Pinpoint the cell where the given text exists, returning its [x, y] midpoint coordinate. 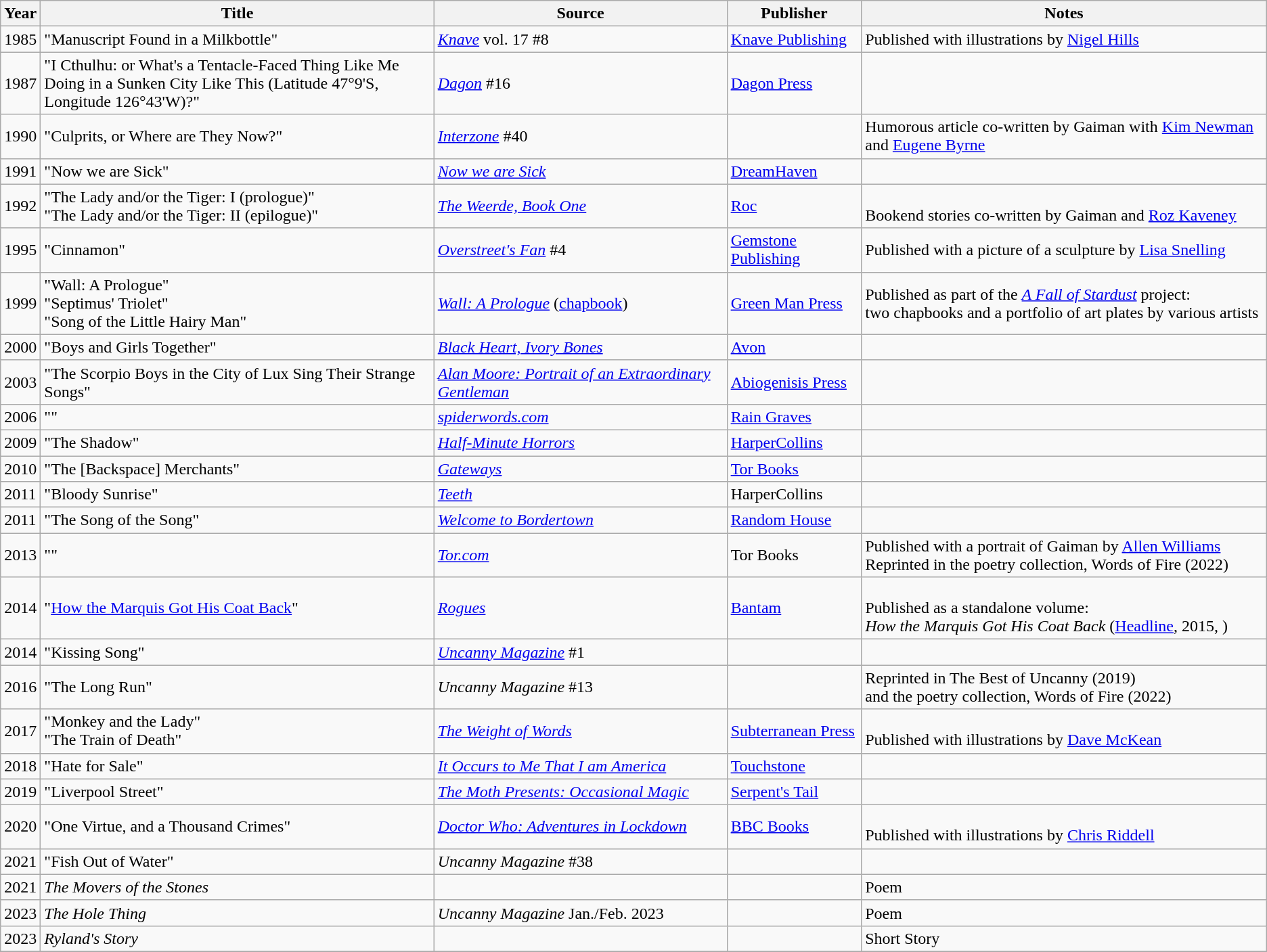
"Fish Out of Water" [237, 861]
Alan Moore: Portrait of an Extraordinary Gentleman [581, 382]
"Boys and Girls Together" [237, 347]
Avon [795, 347]
"The Song of the Song" [237, 520]
"Bloody Sunrise" [237, 495]
"Now we are Sick" [237, 171]
Uncanny Magazine #13 [581, 687]
"Cinnamon" [237, 250]
2016 [20, 687]
The Weerde, Book One [581, 206]
1992 [20, 206]
It Occurs to Me That I am America [581, 766]
Gateways [581, 469]
Published with illustrations by Chris Riddell [1064, 827]
Gemstone Publishing [795, 250]
"Kissing Song" [237, 652]
2019 [20, 792]
Reprinted in The Best of Uncanny (2019) and the poetry collection, Words of Fire (2022) [1064, 687]
"The Scorpio Boys in the City of Lux Sing Their Strange Songs" [237, 382]
"Wall: A Prologue""Septimus' Triolet""Song of the Little Hairy Man" [237, 303]
1987 [20, 83]
2010 [20, 469]
Random House [795, 520]
Published as a standalone volume:How the Marquis Got His Coat Back (Headline, 2015, ) [1064, 608]
Interzone #40 [581, 137]
The Moth Presents: Occasional Magic [581, 792]
Published with illustrations by Nigel Hills [1064, 39]
1999 [20, 303]
"The Long Run" [237, 687]
1985 [20, 39]
Touchstone [795, 766]
Black Heart, Ivory Bones [581, 347]
BBC Books [795, 827]
1995 [20, 250]
Title [237, 14]
2000 [20, 347]
Bantam [795, 608]
Wall: A Prologue (chapbook) [581, 303]
Serpent's Tail [795, 792]
2017 [20, 731]
The Weight of Words [581, 731]
Published with a portrait of Gaiman by Allen WilliamsReprinted in the poetry collection, Words of Fire (2022) [1064, 555]
Notes [1064, 14]
"How the Marquis Got His Coat Back" [237, 608]
"Monkey and the Lady""The Train of Death" [237, 731]
2020 [20, 827]
"Liverpool Street" [237, 792]
Green Man Press [795, 303]
Knave vol. 17 #8 [581, 39]
Source [581, 14]
"One Virtue, and a Thousand Crimes" [237, 827]
Now we are Sick [581, 171]
Welcome to Bordertown [581, 520]
Rain Graves [795, 417]
Roc [795, 206]
Dagon Press [795, 83]
Tor.com [581, 555]
Abiogenisis Press [795, 382]
spiderwords.com [581, 417]
1990 [20, 137]
Half-Minute Horrors [581, 443]
Publisher [795, 14]
Short Story [1064, 938]
"Manuscript Found in a Milkbottle" [237, 39]
Teeth [581, 495]
Published with a picture of a sculpture by Lisa Snelling [1064, 250]
DreamHaven [795, 171]
Rogues [581, 608]
"Hate for Sale" [237, 766]
"The Lady and/or the Tiger: I (prologue)""The Lady and/or the Tiger: II (epilogue)" [237, 206]
"The [Backspace] Merchants" [237, 469]
2009 [20, 443]
"I Cthulhu: or What's a Tentacle-Faced Thing Like MeDoing in a Sunken City Like This (Latitude 47°9'S, Longitude 126°43'W)?" [237, 83]
"Culprits, or Where are They Now?" [237, 137]
Uncanny Magazine #38 [581, 861]
Year [20, 14]
"The Shadow" [237, 443]
Uncanny Magazine Jan./Feb. 2023 [581, 913]
1991 [20, 171]
Doctor Who: Adventures in Lockdown [581, 827]
2013 [20, 555]
2003 [20, 382]
Bookend stories co-written by Gaiman and Roz Kaveney [1064, 206]
The Movers of the Stones [237, 887]
Published with illustrations by Dave McKean [1064, 731]
2006 [20, 417]
Dagon #16 [581, 83]
Ryland's Story [237, 938]
2018 [20, 766]
Overstreet's Fan #4 [581, 250]
Knave Publishing [795, 39]
Humorous article co-written by Gaiman with Kim Newman and Eugene Byrne [1064, 137]
Published as part of the A Fall of Stardust project:two chapbooks and a portfolio of art plates by various artists [1064, 303]
The Hole Thing [237, 913]
Subterranean Press [795, 731]
Uncanny Magazine #1 [581, 652]
